Pinpoint the cell where the given text exists, returning its [X, Y] midpoint coordinate. 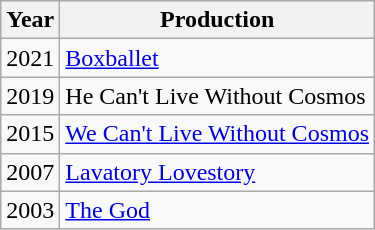
Lavatory Lovestory [218, 172]
2007 [30, 172]
2019 [30, 96]
2021 [30, 58]
The God [218, 210]
2015 [30, 134]
He Can't Live Without Cosmos [218, 96]
We Can't Live Without Cosmos [218, 134]
Boxballet [218, 58]
Production [218, 20]
2003 [30, 210]
Year [30, 20]
